Find where the given text appears and provide that cell's center as (X, Y) coordinate. 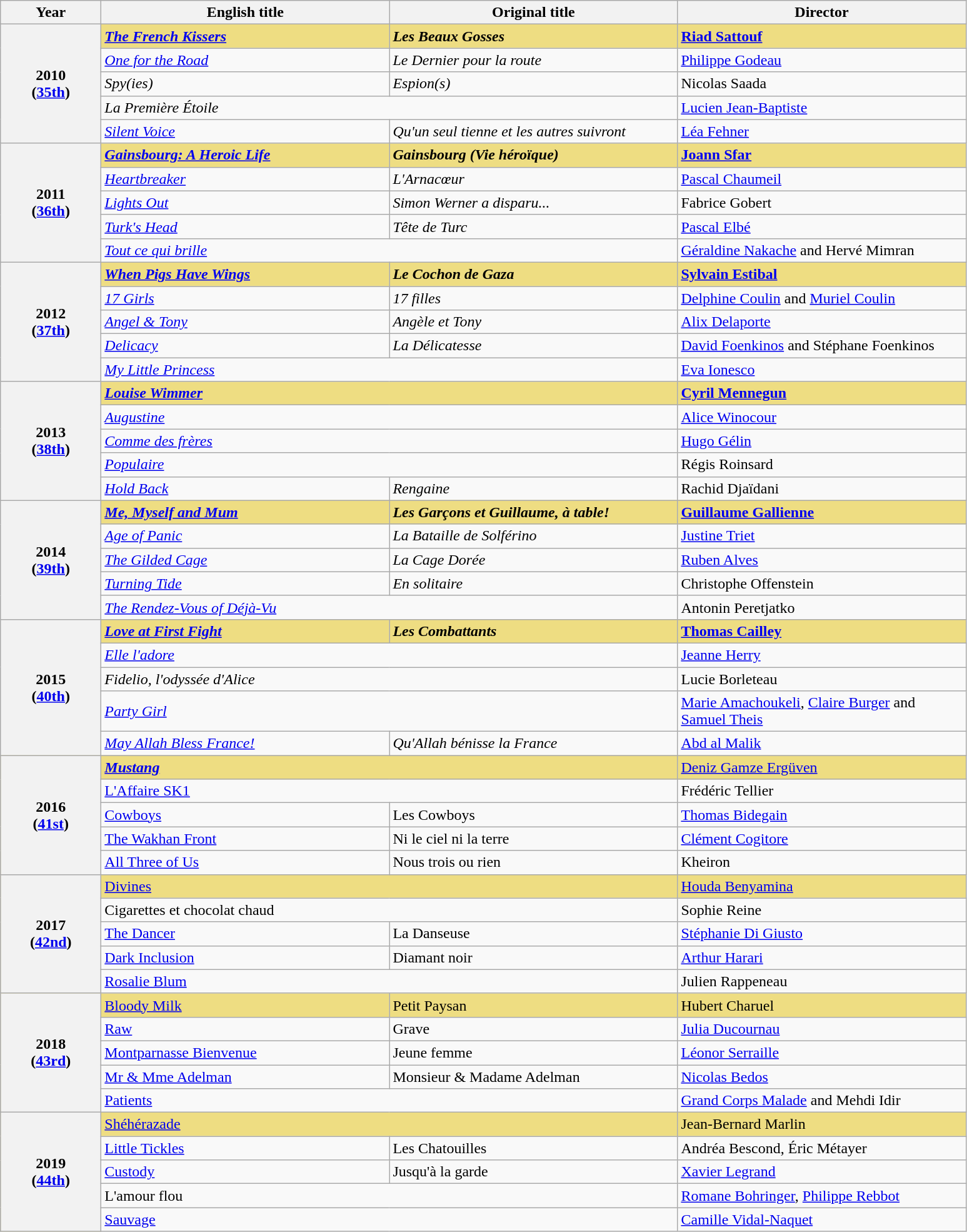
Qu'Allah bénisse la France (534, 744)
Cyril Mennegun (821, 393)
Houda Benyamina (821, 886)
Tout ce qui brille (389, 250)
Lucien Jean-Baptiste (821, 108)
Angel & Tony (245, 322)
Clément Cogitore (821, 839)
The Rendez-Vous of Déjà-Vu (389, 607)
Les Combattants (534, 631)
Original title (534, 13)
2011(36th) (51, 203)
May Allah Bless France! (245, 744)
The French Kissers (245, 36)
Petit Paysan (534, 1005)
Delphine Coulin and Muriel Coulin (821, 298)
Grand Corps Malade and Mehdi Idir (821, 1101)
2018(43rd) (51, 1053)
Comme des frères (389, 441)
Ni le ciel ni la terre (534, 839)
Sylvain Estibal (821, 274)
Hubert Charuel (821, 1005)
Cigarettes et chocolat chaud (389, 910)
Andréa Bescond, Éric Métayer (821, 1148)
Philippe Godeau (821, 60)
All Three of Us (245, 862)
Me, Myself and Mum (245, 512)
Augustine (389, 417)
2016(41st) (51, 815)
Gainsbourg (Vie héroïque) (534, 155)
Jusqu'à la garde (534, 1172)
Nicolas Saada (821, 84)
Diamant noir (534, 957)
L'amour flou (389, 1196)
2017(42nd) (51, 934)
Pascal Elbé (821, 226)
2010(35th) (51, 84)
One for the Road (245, 60)
Mustang (389, 767)
The Wakhan Front (245, 839)
Camille Vidal-Naquet (821, 1219)
17 filles (534, 298)
The Gilded Cage (245, 560)
Thomas Cailley (821, 631)
Sophie Reine (821, 910)
Les Cowboys (534, 815)
L'Arnacœur (534, 179)
Gainsbourg: A Heroic Life (245, 155)
Cowboys (245, 815)
L'Affaire SK1 (389, 791)
Riad Sattouf (821, 36)
Espion(s) (534, 84)
Mr & Mme Adelman (245, 1076)
Angèle et Tony (534, 322)
Justine Triet (821, 536)
2012(37th) (51, 321)
Pascal Chaumeil (821, 179)
Hold Back (245, 488)
English title (245, 13)
Stéphanie Di Giusto (821, 934)
When Pigs Have Wings (245, 274)
Le Dernier pour la route (534, 60)
Antonin Peretjatko (821, 607)
Guillaume Gallienne (821, 512)
Grave (534, 1029)
Montparnasse Bienvenue (245, 1053)
Love at First Fight (245, 631)
Dark Inclusion (245, 957)
Rosalie Blum (389, 981)
David Foenkinos and Stéphane Foenkinos (821, 346)
17 Girls (245, 298)
Louise Wimmer (389, 393)
Bloody Milk (245, 1005)
Julien Rappeneau (821, 981)
Léonor Serraille (821, 1053)
Fabrice Gobert (821, 203)
Thomas Bidegain (821, 815)
Heartbreaker (245, 179)
Alix Delaporte (821, 322)
En solitaire (534, 583)
Arthur Harari (821, 957)
Patients (389, 1101)
My Little Princess (389, 370)
Léa Fehner (821, 131)
2015(40th) (51, 687)
Nous trois ou rien (534, 862)
Elle l'adore (389, 655)
Divines (389, 886)
Lucie Borleteau (821, 679)
Le Cochon de Gaza (534, 274)
The Dancer (245, 934)
Frédéric Tellier (821, 791)
Age of Panic (245, 536)
Hugo Gélin (821, 441)
Delicacy (245, 346)
Géraldine Nakache and Hervé Mimran (821, 250)
Shéhérazade (389, 1124)
La Délicatesse (534, 346)
Ruben Alves (821, 560)
Jean-Bernard Marlin (821, 1124)
Régis Roinsard (821, 465)
Spy(ies) (245, 84)
Marie Amachoukeli, Claire Burger and Samuel Theis (821, 712)
Populaire (389, 465)
Little Tickles (245, 1148)
Simon Werner a disparu... (534, 203)
Rachid Djaïdani (821, 488)
Rengaine (534, 488)
Deniz Gamze Ergüven (821, 767)
Joann Sfar (821, 155)
Kheiron (821, 862)
La Bataille de Solférino (534, 536)
Turning Tide (245, 583)
Director (821, 13)
Lights Out (245, 203)
La Première Étoile (389, 108)
Custody (245, 1172)
Monsieur & Madame Adelman (534, 1076)
Jeanne Herry (821, 655)
Eva Ionesco (821, 370)
Les Garçons et Guillaume, à table! (534, 512)
Year (51, 13)
Qu'un seul tienne et les autres suivront (534, 131)
La Danseuse (534, 934)
Xavier Legrand (821, 1172)
Jeune femme (534, 1053)
Sauvage (389, 1219)
2019(44th) (51, 1172)
Les Chatouilles (534, 1148)
Les Beaux Gosses (534, 36)
Romane Bohringer, Philippe Rebbot (821, 1196)
La Cage Dorée (534, 560)
Silent Voice (245, 131)
Abd al Malik (821, 744)
Party Girl (389, 712)
Alice Winocour (821, 417)
Tête de Turc (534, 226)
Raw (245, 1029)
2014(39th) (51, 560)
2013(38th) (51, 441)
Nicolas Bedos (821, 1076)
Fidelio, l'odyssée d'Alice (389, 679)
Christophe Offenstein (821, 583)
Julia Ducournau (821, 1029)
Turk's Head (245, 226)
